Search for the cell housing the specified text and yield its (x, y) center coordinate. 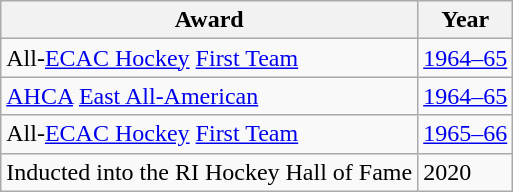
Award (210, 20)
Year (466, 20)
AHCA East All-American (210, 96)
2020 (466, 172)
Inducted into the RI Hockey Hall of Fame (210, 172)
1965–66 (466, 134)
